Identify which cell holds the provided text, then report its (X, Y) central coordinate. 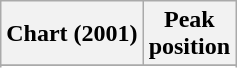
Peakposition (189, 34)
Chart (2001) (72, 34)
